Detect which cell encompasses the target text, then output its (X, Y) center coordinate. 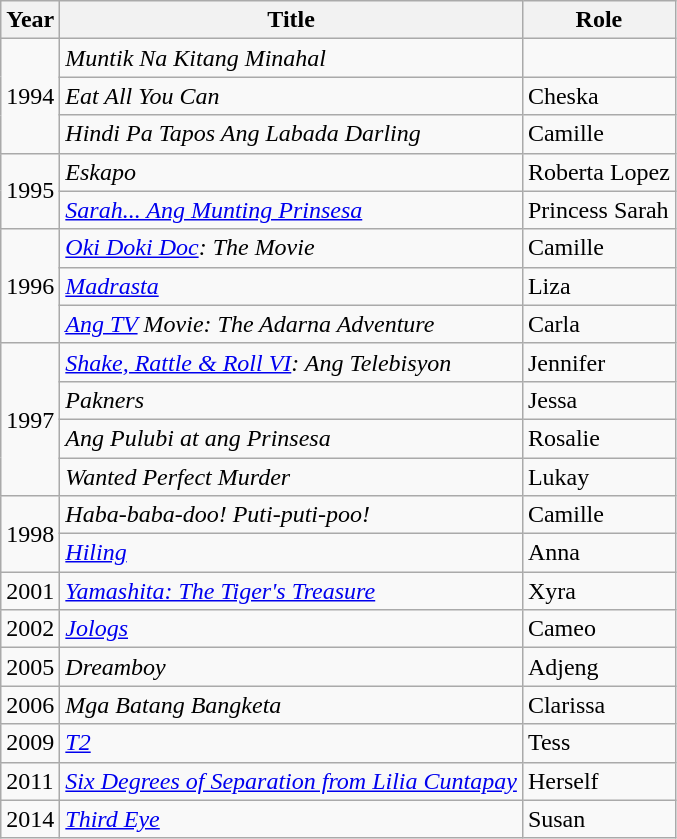
Six Degrees of Separation from Lilia Cuntapay (292, 781)
Dreamboy (292, 667)
Tess (598, 743)
Hiling (292, 553)
Role (598, 20)
Liza (598, 286)
Jologs (292, 629)
Haba-baba-doo! Puti-puti-poo! (292, 515)
Oki Doki Doc: The Movie (292, 248)
Susan (598, 819)
Cameo (598, 629)
Wanted Perfect Murder (292, 477)
Eskapo (292, 172)
2006 (30, 705)
Year (30, 20)
2009 (30, 743)
1995 (30, 191)
Muntik Na Kitang Minahal (292, 58)
2005 (30, 667)
Herself (598, 781)
Yamashita: The Tiger's Treasure (292, 591)
2014 (30, 819)
1996 (30, 286)
Hindi Pa Tapos Ang Labada Darling (292, 134)
1998 (30, 534)
Anna (598, 553)
Jessa (598, 400)
Rosalie (598, 438)
Princess Sarah (598, 210)
Mga Batang Bangketa (292, 705)
Ang Pulubi at ang Prinsesa (292, 438)
2011 (30, 781)
Ang TV Movie: The Adarna Adventure (292, 324)
2001 (30, 591)
Carla (598, 324)
1994 (30, 96)
Title (292, 20)
1997 (30, 419)
Shake, Rattle & Roll VI: Ang Telebisyon (292, 362)
Adjeng (598, 667)
2002 (30, 629)
Cheska (598, 96)
Jennifer (598, 362)
Sarah... Ang Munting Prinsesa (292, 210)
Third Eye (292, 819)
Clarissa (598, 705)
Roberta Lopez (598, 172)
Eat All You Can (292, 96)
Lukay (598, 477)
T2 (292, 743)
Madrasta (292, 286)
Xyra (598, 591)
Pakners (292, 400)
